Output the (x, y) coordinate of the center of the cell containing the given text.  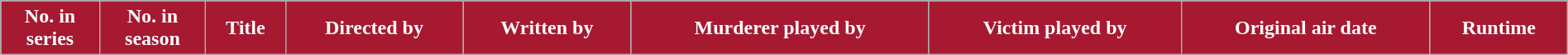
Written by (547, 28)
Title (246, 28)
Directed by (374, 28)
Original air date (1305, 28)
No. inseason (152, 28)
Victim played by (1055, 28)
No. inseries (50, 28)
Runtime (1499, 28)
Murderer played by (780, 28)
